Detect which cell encompasses the target text, then output its (X, Y) center coordinate. 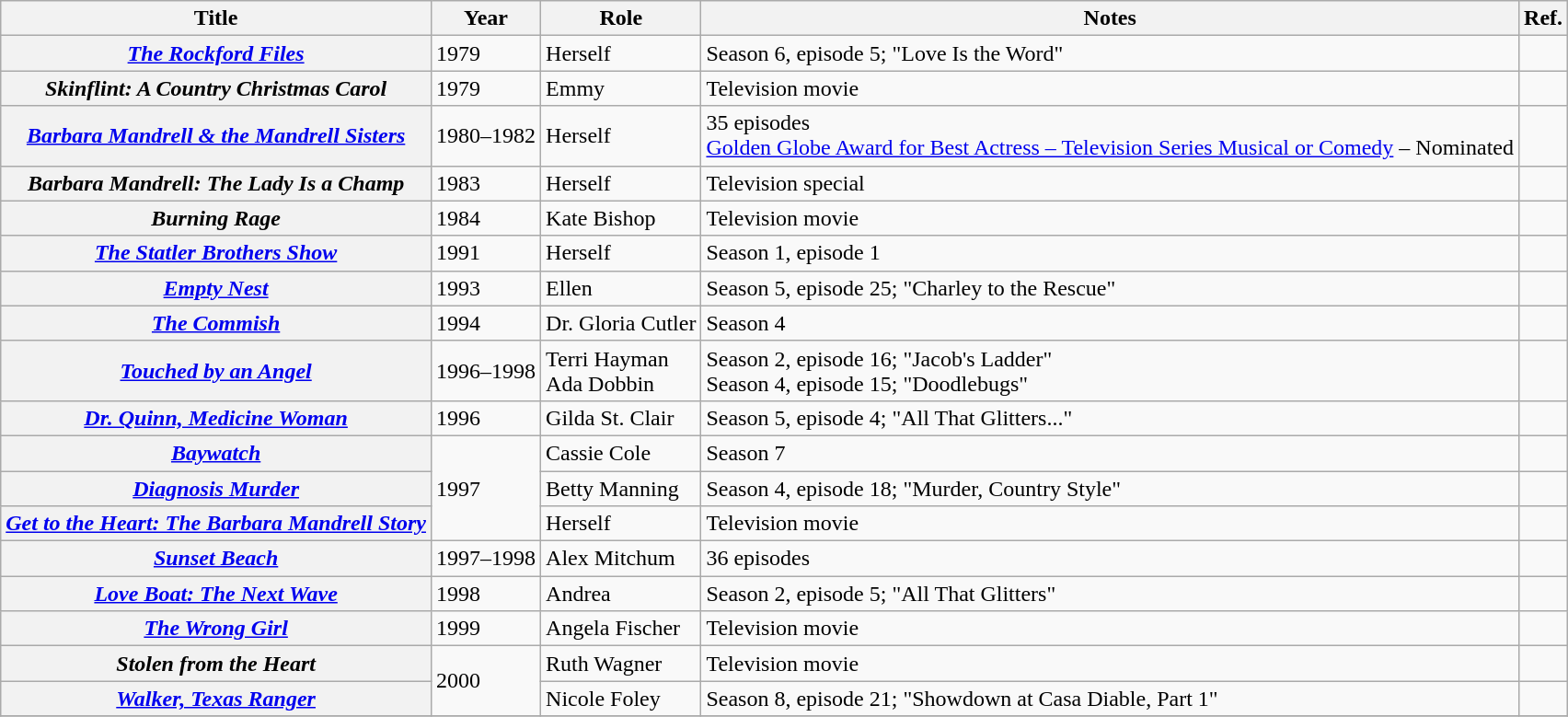
Season 2, episode 5; "All That Glitters" (1110, 594)
1984 (486, 218)
Television special (1110, 183)
Alex Mitchum (621, 559)
Empty Nest (216, 288)
The Rockford Files (216, 53)
Dr. Gloria Cutler (621, 323)
35 episodesGolden Globe Award for Best Actress – Television Series Musical or Comedy – Nominated (1110, 136)
1991 (486, 253)
Angela Fischer (621, 629)
Season 6, episode 5; "Love Is the Word" (1110, 53)
Love Boat: The Next Wave (216, 594)
Ellen (621, 288)
Burning Rage (216, 218)
Diagnosis Murder (216, 489)
2000 (486, 681)
Nicole Foley (621, 699)
Touched by an Angel (216, 370)
Kate Bishop (621, 218)
Season 5, episode 25; "Charley to the Rescue" (1110, 288)
1980–1982 (486, 136)
Stolen from the Heart (216, 664)
Ref. (1544, 18)
Season 7 (1110, 453)
Sunset Beach (216, 559)
1994 (486, 323)
Year (486, 18)
1997 (486, 488)
Season 4, episode 18; "Murder, Country Style" (1110, 489)
Notes (1110, 18)
Title (216, 18)
The Commish (216, 323)
Betty Manning (621, 489)
Season 4 (1110, 323)
Skinflint: A Country Christmas Carol (216, 88)
Andrea (621, 594)
Cassie Cole (621, 453)
Terri HaymanAda Dobbin (621, 370)
1993 (486, 288)
The Wrong Girl (216, 629)
The Statler Brothers Show (216, 253)
1999 (486, 629)
Season 2, episode 16; "Jacob's Ladder"Season 4, episode 15; "Doodlebugs" (1110, 370)
1996 (486, 418)
36 episodes (1110, 559)
Dr. Quinn, Medicine Woman (216, 418)
Season 1, episode 1 (1110, 253)
Role (621, 18)
1997–1998 (486, 559)
Season 5, episode 4; "All That Glitters..." (1110, 418)
Barbara Mandrell: The Lady Is a Champ (216, 183)
1996–1998 (486, 370)
Season 8, episode 21; "Showdown at Casa Diable, Part 1" (1110, 699)
Emmy (621, 88)
1983 (486, 183)
Barbara Mandrell & the Mandrell Sisters (216, 136)
Get to the Heart: The Barbara Mandrell Story (216, 524)
Walker, Texas Ranger (216, 699)
Ruth Wagner (621, 664)
1998 (486, 594)
Gilda St. Clair (621, 418)
Baywatch (216, 453)
